From the cell containing the given text, extract its center point as (x, y) coordinate. 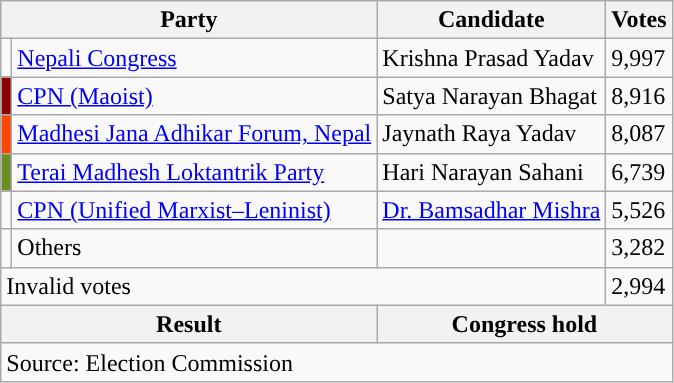
Terai Madhesh Loktantrik Party (194, 172)
Madhesi Jana Adhikar Forum, Nepal (194, 134)
Nepali Congress (194, 58)
Congress hold (524, 324)
3,282 (639, 248)
Jaynath Raya Yadav (492, 134)
Party (189, 20)
Source: Election Commission (336, 362)
CPN (Maoist) (194, 96)
8,087 (639, 134)
Result (189, 324)
Hari Narayan Sahani (492, 172)
5,526 (639, 210)
2,994 (639, 286)
Krishna Prasad Yadav (492, 58)
Dr. Bamsadhar Mishra (492, 210)
Others (194, 248)
Candidate (492, 20)
CPN (Unified Marxist–Leninist) (194, 210)
Satya Narayan Bhagat (492, 96)
Invalid votes (304, 286)
Votes (639, 20)
8,916 (639, 96)
9,997 (639, 58)
6,739 (639, 172)
